Detect which cell encompasses the target text, then output its [X, Y] center coordinate. 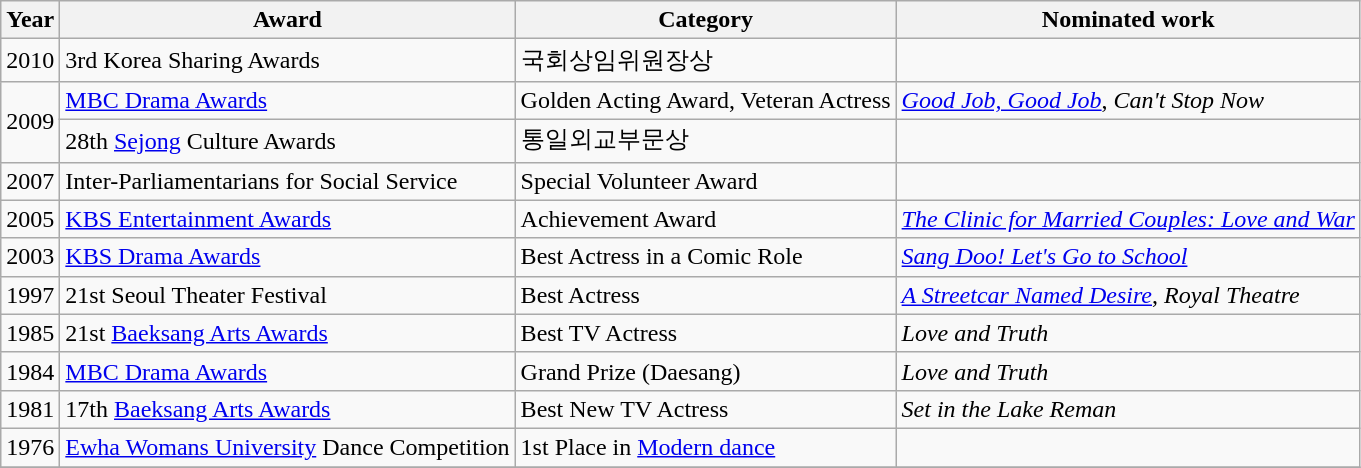
1st Place in Modern dance [706, 447]
2007 [30, 181]
Set in the Lake Reman [1128, 409]
1981 [30, 409]
Ewha Womans University Dance Competition [288, 447]
Category [706, 20]
The Clinic for Married Couples: Love and War [1128, 219]
Good Job, Good Job, Can't Stop Now [1128, 100]
Best Actress [706, 295]
3rd Korea Sharing Awards [288, 60]
21st Baeksang Arts Awards [288, 333]
Sang Doo! Let's Go to School [1128, 257]
국회상임위원장상 [706, 60]
Achievement Award [706, 219]
Special Volunteer Award [706, 181]
17th Baeksang Arts Awards [288, 409]
2009 [30, 122]
Best Actress in a Comic Role [706, 257]
Golden Acting Award, Veteran Actress [706, 100]
2003 [30, 257]
KBS Drama Awards [288, 257]
Best New TV Actress [706, 409]
A Streetcar Named Desire, Royal Theatre [1128, 295]
Inter-Parliamentarians for Social Service [288, 181]
2010 [30, 60]
1984 [30, 371]
통일외교부문상 [706, 140]
Award [288, 20]
2005 [30, 219]
Grand Prize (Daesang) [706, 371]
Nominated work [1128, 20]
KBS Entertainment Awards [288, 219]
Best TV Actress [706, 333]
1985 [30, 333]
1976 [30, 447]
21st Seoul Theater Festival [288, 295]
28th Sejong Culture Awards [288, 140]
1997 [30, 295]
Year [30, 20]
